Provide the [X, Y] coordinate of the cell's center where the given text is located.  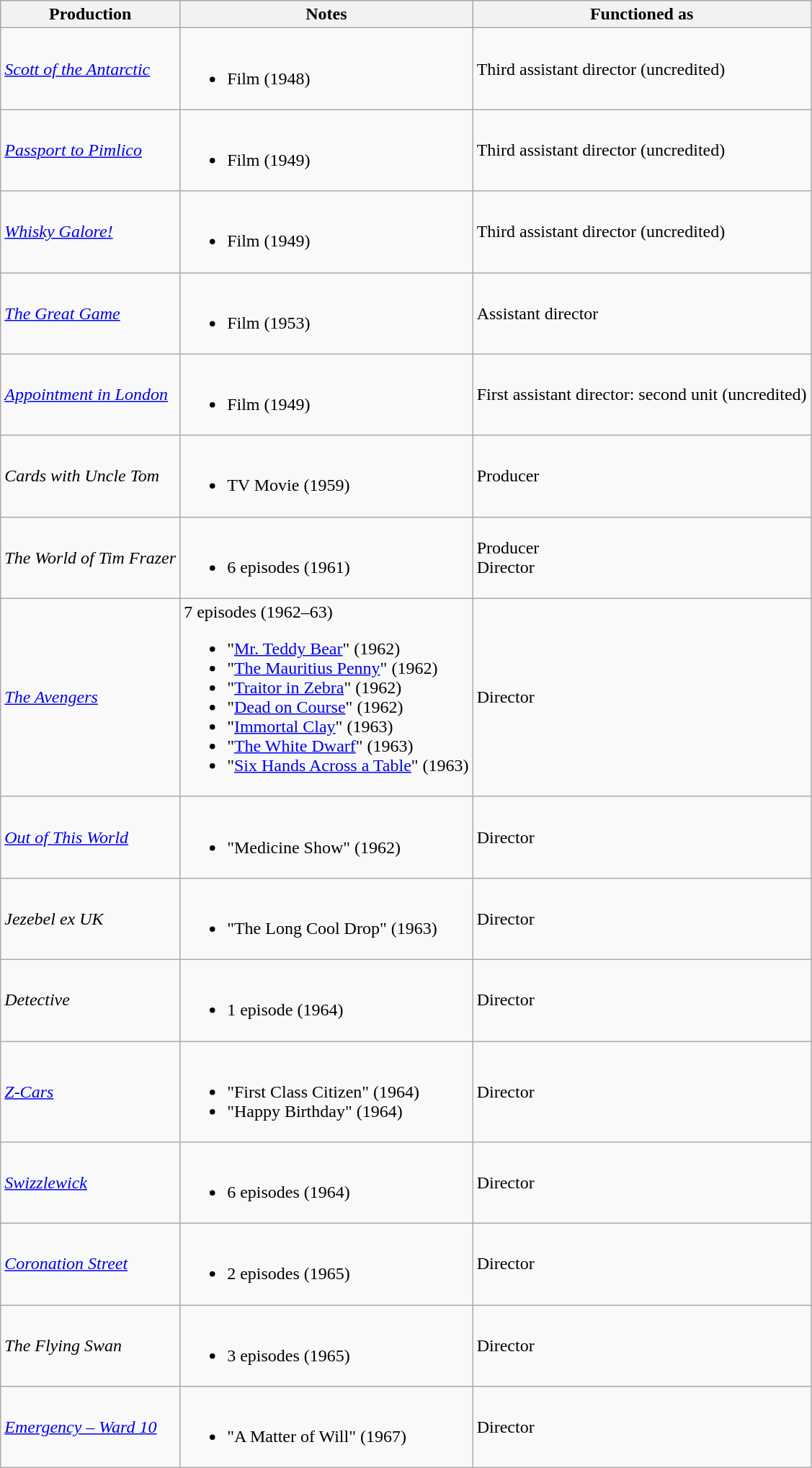
Appointment in London [91, 395]
The Great Game [91, 313]
Swizzlewick [91, 1183]
Assistant director [641, 313]
Z-Cars [91, 1091]
"Medicine Show" (1962) [326, 837]
First assistant director: second unit (uncredited) [641, 395]
TV Movie (1959) [326, 476]
Whisky Galore! [91, 232]
2 episodes (1965) [326, 1264]
ProducerDirector [641, 558]
Scott of the Antarctic [91, 69]
Detective [91, 1000]
Functioned as [641, 14]
3 episodes (1965) [326, 1346]
Film (1953) [326, 313]
Film (1948) [326, 69]
"The Long Cool Drop" (1963) [326, 918]
The World of Tim Frazer [91, 558]
Out of This World [91, 837]
6 episodes (1961) [326, 558]
Production [91, 14]
"A Matter of Will" (1967) [326, 1427]
Producer [641, 476]
Notes [326, 14]
Cards with Uncle Tom [91, 476]
Passport to Pimlico [91, 150]
6 episodes (1964) [326, 1183]
The Flying Swan [91, 1346]
Coronation Street [91, 1264]
"First Class Citizen" (1964)"Happy Birthday" (1964) [326, 1091]
1 episode (1964) [326, 1000]
Emergency – Ward 10 [91, 1427]
The Avengers [91, 698]
Jezebel ex UK [91, 918]
